Find where the given text appears and provide that cell's center as (X, Y) coordinate. 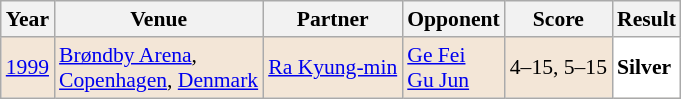
Year (28, 19)
Brøndby Arena,Copenhagen, Denmark (158, 68)
Silver (646, 68)
Score (558, 19)
4–15, 5–15 (558, 68)
Partner (332, 19)
Ge Fei Gu Jun (454, 68)
Venue (158, 19)
Result (646, 19)
Opponent (454, 19)
1999 (28, 68)
Ra Kyung-min (332, 68)
